Provide the (x, y) coordinate of the cell's center where the given text is located.  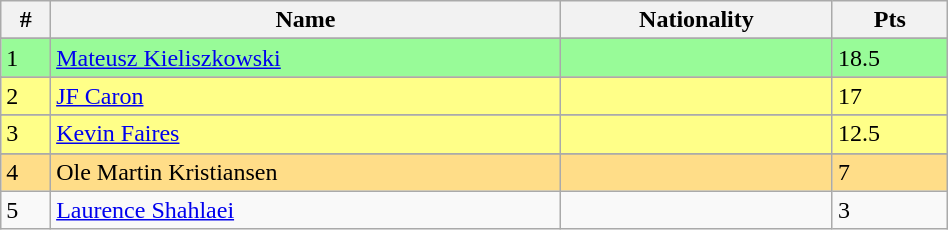
Nationality (696, 20)
Pts (890, 20)
5 (26, 210)
Laurence Shahlaei (306, 210)
17 (890, 96)
Kevin Faires (306, 134)
JF Caron (306, 96)
18.5 (890, 58)
Name (306, 20)
Mateusz Kieliszkowski (306, 58)
12.5 (890, 134)
# (26, 20)
Ole Martin Kristiansen (306, 172)
2 (26, 96)
4 (26, 172)
7 (890, 172)
1 (26, 58)
